Scan for the cell matching the given text and deliver its (X, Y) coordinate at center. 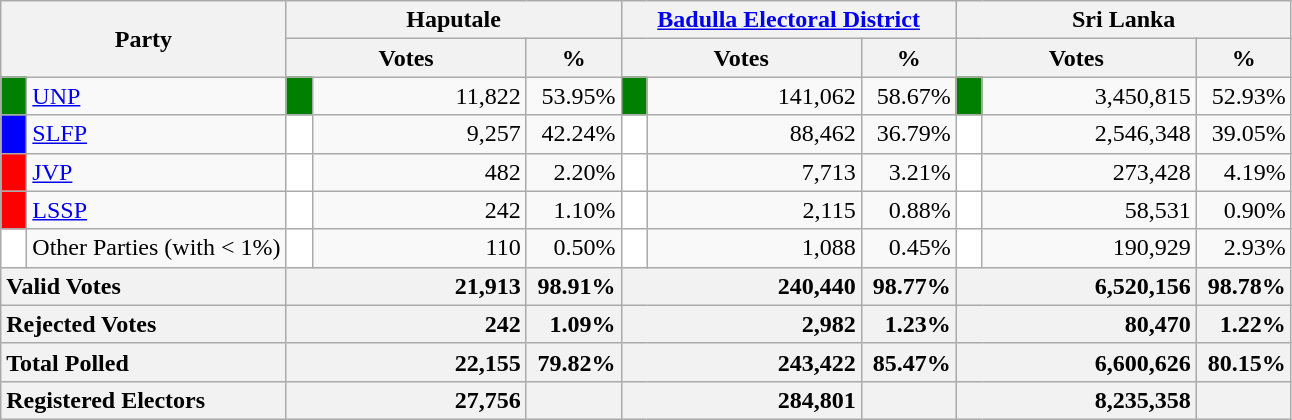
1.09% (574, 324)
LSSP (156, 210)
2.93% (1244, 248)
JVP (156, 172)
240,440 (741, 286)
1.22% (1244, 324)
141,062 (754, 96)
8,235,358 (1076, 400)
2.20% (574, 172)
4.19% (1244, 172)
Haputale (454, 20)
SLFP (156, 134)
6,520,156 (1076, 286)
52.93% (1244, 96)
1,088 (754, 248)
2,546,348 (1089, 134)
7,713 (754, 172)
3,450,815 (1089, 96)
2,982 (741, 324)
6,600,626 (1076, 362)
11,822 (419, 96)
80,470 (1076, 324)
0.50% (574, 248)
UNP (156, 96)
Party (144, 39)
58.67% (908, 96)
98.77% (908, 286)
42.24% (574, 134)
1.10% (574, 210)
0.90% (1244, 210)
110 (419, 248)
39.05% (1244, 134)
243,422 (741, 362)
85.47% (908, 362)
Sri Lanka (1124, 20)
Rejected Votes (144, 324)
190,929 (1089, 248)
36.79% (908, 134)
0.45% (908, 248)
9,257 (419, 134)
21,913 (406, 286)
Total Polled (144, 362)
27,756 (406, 400)
79.82% (574, 362)
98.91% (574, 286)
22,155 (406, 362)
2,115 (754, 210)
3.21% (908, 172)
273,428 (1089, 172)
80.15% (1244, 362)
88,462 (754, 134)
58,531 (1089, 210)
1.23% (908, 324)
Badulla Electoral District (788, 20)
Other Parties (with < 1%) (156, 248)
53.95% (574, 96)
0.88% (908, 210)
Valid Votes (144, 286)
284,801 (741, 400)
Registered Electors (144, 400)
482 (419, 172)
98.78% (1244, 286)
